Determine the (x, y) coordinate at the center of the cell enclosing the given text.  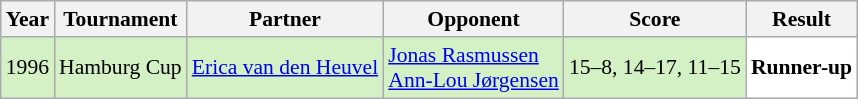
Hamburg Cup (120, 68)
Partner (286, 19)
Jonas Rasmussen Ann-Lou Jørgensen (474, 68)
Opponent (474, 19)
Result (802, 19)
Runner-up (802, 68)
Tournament (120, 19)
Year (28, 19)
Score (655, 19)
Erica van den Heuvel (286, 68)
1996 (28, 68)
15–8, 14–17, 11–15 (655, 68)
